Search for the cell housing the specified text and yield its (X, Y) center coordinate. 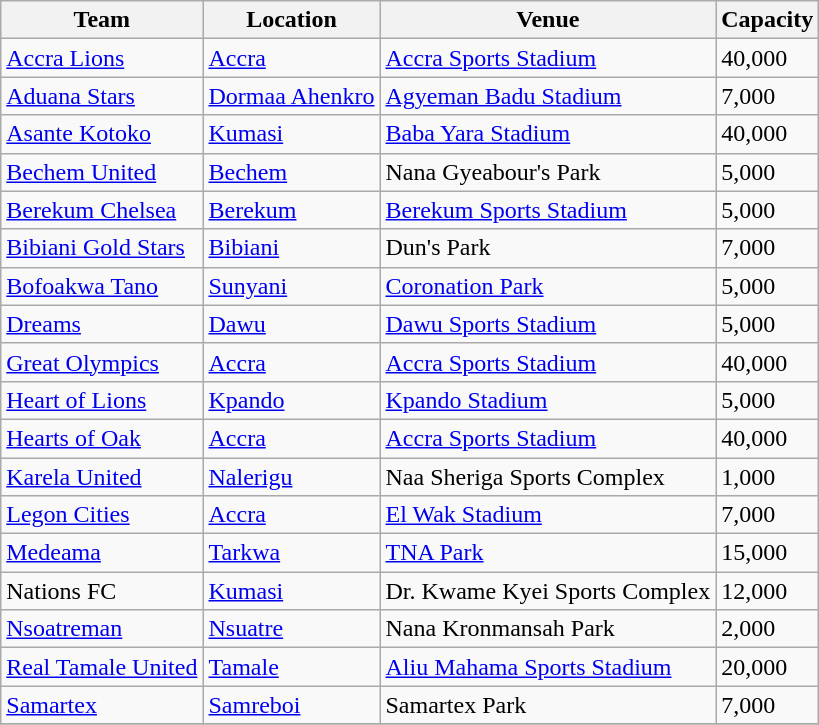
Heart of Lions (102, 400)
Samreboi (292, 705)
Nalerigu (292, 477)
20,000 (768, 667)
Nsoatreman (102, 629)
Tamale (292, 667)
Bofoakwa Tano (102, 286)
12,000 (768, 591)
TNA Park (548, 553)
Coronation Park (548, 286)
Bibiani Gold Stars (102, 248)
Nana Gyeabour's Park (548, 172)
Accra Lions (102, 58)
Sunyani (292, 286)
Nations FC (102, 591)
Dawu (292, 324)
Asante Kotoko (102, 134)
Venue (548, 20)
Karela United (102, 477)
Great Olympics (102, 362)
Bechem (292, 172)
Dawu Sports Stadium (548, 324)
Capacity (768, 20)
2,000 (768, 629)
Legon Cities (102, 515)
1,000 (768, 477)
Medeama (102, 553)
Bechem United (102, 172)
Kpando (292, 400)
Team (102, 20)
Dr. Kwame Kyei Sports Complex (548, 591)
Location (292, 20)
Kpando Stadium (548, 400)
Nsuatre (292, 629)
Berekum Sports Stadium (548, 210)
Tarkwa (292, 553)
Bibiani (292, 248)
Nana Kronmansah Park (548, 629)
Baba Yara Stadium (548, 134)
Agyeman Badu Stadium (548, 96)
El Wak Stadium (548, 515)
Berekum (292, 210)
Samartex Park (548, 705)
15,000 (768, 553)
Dreams (102, 324)
Samartex (102, 705)
Dormaa Ahenkro (292, 96)
Aduana Stars (102, 96)
Hearts of Oak (102, 438)
Naa Sheriga Sports Complex (548, 477)
Real Tamale United (102, 667)
Dun's Park (548, 248)
Berekum Chelsea (102, 210)
Aliu Mahama Sports Stadium (548, 667)
